Capture the cell that displays the provided text and extract its (X, Y) central coordinate. 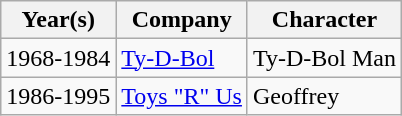
Company (182, 20)
Ty-D-Bol (182, 58)
Toys "R" Us (182, 96)
Year(s) (58, 20)
Geoffrey (324, 96)
Character (324, 20)
1968-1984 (58, 58)
1986-1995 (58, 96)
Ty-D-Bol Man (324, 58)
